Return the (X, Y) coordinate for the center point of the cell that contains the specified text.  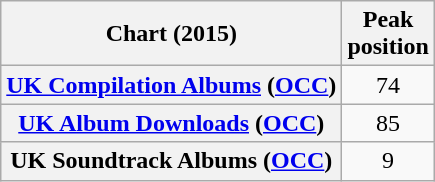
Chart (2015) (172, 34)
9 (388, 161)
74 (388, 85)
UK Compilation Albums (OCC) (172, 85)
Peakposition (388, 34)
UK Album Downloads (OCC) (172, 123)
85 (388, 123)
UK Soundtrack Albums (OCC) (172, 161)
